From the cell containing the given text, extract its center point as [x, y] coordinate. 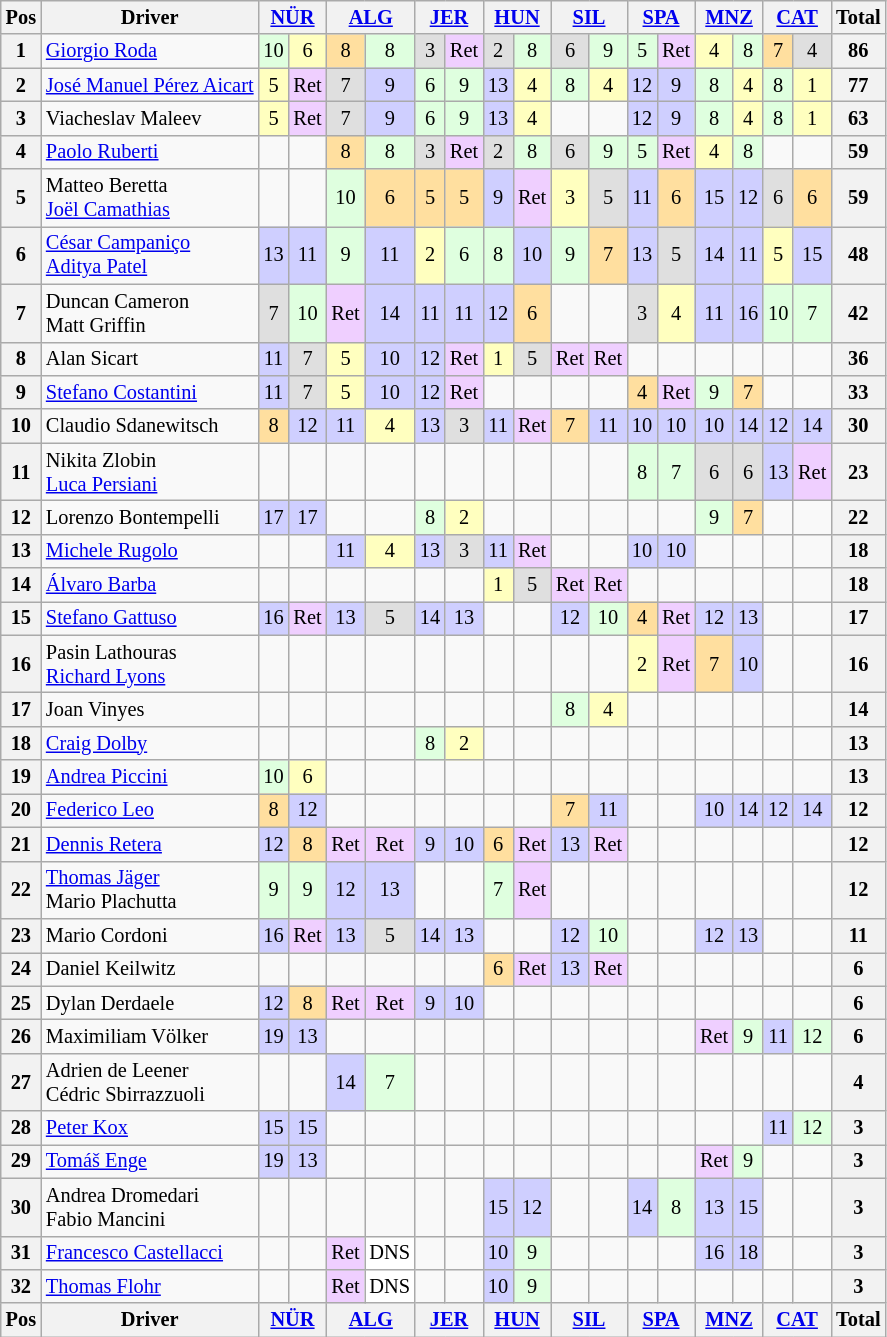
Matteo Beretta Joël Camathias [150, 198]
Andrea Piccini [150, 777]
42 [858, 313]
Viacheslav Maleev [150, 118]
Alan Sicart [150, 359]
20 [21, 810]
25 [21, 1003]
36 [858, 359]
Joan Vinyes [150, 709]
48 [858, 255]
Federico Leo [150, 810]
26 [21, 1036]
Dennis Retera [150, 844]
21 [21, 844]
Tomáš Enge [150, 1161]
Francesco Castellacci [150, 1253]
Peter Kox [150, 1128]
Thomas Flohr [150, 1286]
Thomas Jäger Mario Plachutta [150, 890]
28 [21, 1128]
63 [858, 118]
Nikita Zlobin Luca Persiani [150, 472]
32 [21, 1286]
Michele Rugolo [150, 551]
33 [858, 392]
24 [21, 969]
Mario Cordoni [150, 935]
29 [21, 1161]
Pasin Lathouras Richard Lyons [150, 664]
Álvaro Barba [150, 585]
77 [858, 85]
Paolo Ruberti [150, 152]
Maximiliam Völker [150, 1036]
86 [858, 51]
Daniel Keilwitz [150, 969]
Lorenzo Bontempelli [150, 517]
Stefano Costantini [150, 392]
Claudio Sdanewitsch [150, 426]
31 [21, 1253]
Dylan Derdaele [150, 1003]
Stefano Gattuso [150, 618]
Craig Dolby [150, 743]
Andrea Dromedari Fabio Mancini [150, 1207]
José Manuel Pérez Aicart [150, 85]
Duncan Cameron Matt Griffin [150, 313]
27 [21, 1082]
Giorgio Roda [150, 51]
Adrien de Leener Cédric Sbirrazzuoli [150, 1082]
César Campaniço Aditya Patel [150, 255]
